Search for the cell housing the specified text and yield its [x, y] center coordinate. 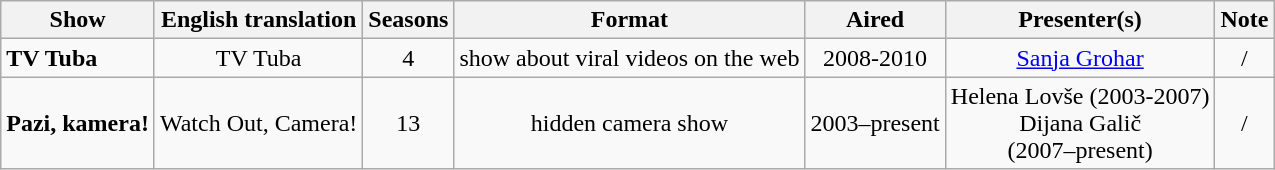
Seasons [408, 20]
Show [78, 20]
Aired [875, 20]
Format [630, 20]
2008-2010 [875, 58]
hidden camera show [630, 123]
show about viral videos on the web [630, 58]
2003–present [875, 123]
Note [1244, 20]
Pazi, kamera! [78, 123]
Presenter(s) [1080, 20]
Helena Lovše (2003-2007)Dijana Galič(2007–present) [1080, 123]
13 [408, 123]
English translation [258, 20]
Sanja Grohar [1080, 58]
4 [408, 58]
Watch Out, Camera! [258, 123]
